Find where the given text appears and provide that cell's center as [x, y] coordinate. 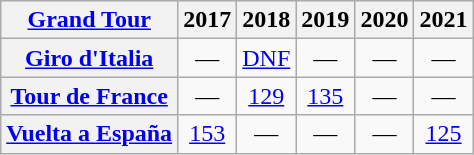
2017 [208, 20]
2019 [326, 20]
135 [326, 96]
Grand Tour [90, 20]
2021 [444, 20]
Giro d'Italia [90, 58]
DNF [266, 58]
Tour de France [90, 96]
2020 [384, 20]
Vuelta a España [90, 134]
129 [266, 96]
2018 [266, 20]
153 [208, 134]
125 [444, 134]
